Capture the cell that displays the provided text and extract its [X, Y] central coordinate. 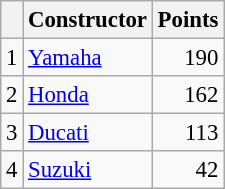
162 [188, 95]
190 [188, 58]
4 [12, 170]
Yamaha [88, 58]
Ducati [88, 133]
3 [12, 133]
2 [12, 95]
Points [188, 20]
Suzuki [88, 170]
1 [12, 58]
Constructor [88, 20]
Honda [88, 95]
42 [188, 170]
113 [188, 133]
